Return [x, y] of the center of cell containing provided text 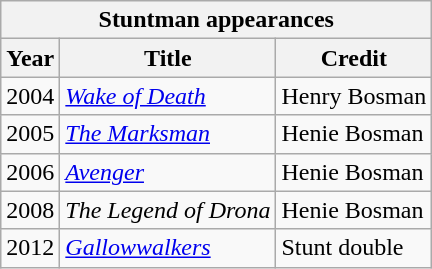
Credit [354, 58]
Wake of Death [168, 96]
Title [168, 58]
2006 [30, 172]
Stunt double [354, 248]
Stuntman appearances [216, 20]
2004 [30, 96]
2005 [30, 134]
The Marksman [168, 134]
2012 [30, 248]
Avenger [168, 172]
2008 [30, 210]
Year [30, 58]
Henry Bosman [354, 96]
Gallowwalkers [168, 248]
The Legend of Drona [168, 210]
